Return [x, y] of the center of cell containing provided text 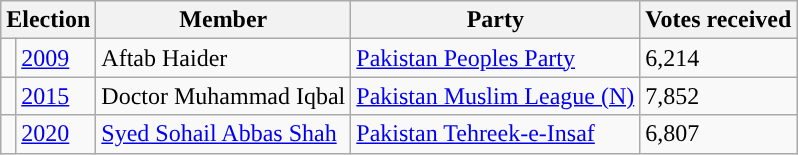
Doctor Muhammad Iqbal [224, 96]
Member [224, 20]
Election [48, 20]
6,807 [718, 134]
Pakistan Peoples Party [496, 58]
2020 [56, 134]
7,852 [718, 96]
2015 [56, 96]
Aftab Haider [224, 58]
Syed Sohail Abbas Shah [224, 134]
Party [496, 20]
Pakistan Tehreek-e-Insaf [496, 134]
6,214 [718, 58]
Votes received [718, 20]
Pakistan Muslim League (N) [496, 96]
2009 [56, 58]
